Capture the cell that displays the provided text and extract its [X, Y] central coordinate. 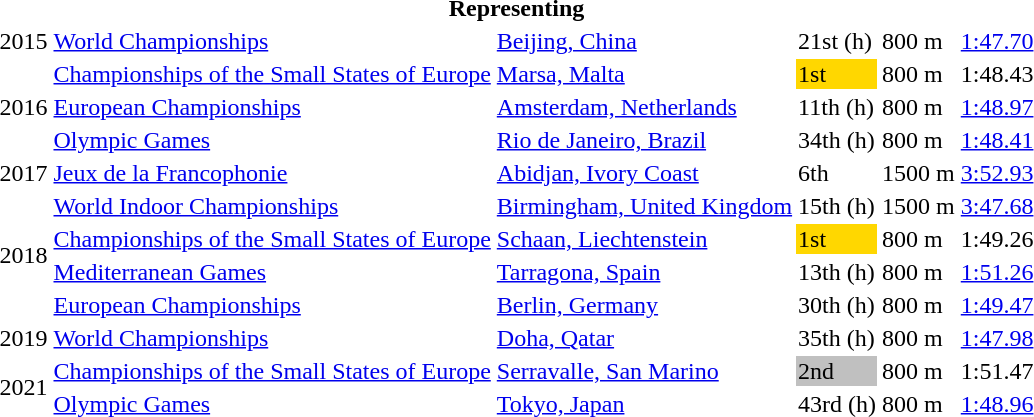
Marsa, Malta [644, 74]
Serravalle, San Marino [644, 371]
11th (h) [838, 107]
34th (h) [838, 140]
Rio de Janeiro, Brazil [644, 140]
21st (h) [838, 41]
Jeux de la Francophonie [272, 173]
15th (h) [838, 206]
Tarragona, Spain [644, 272]
6th [838, 173]
Berlin, Germany [644, 305]
2nd [838, 371]
Amsterdam, Netherlands [644, 107]
World Indoor Championships [272, 206]
30th (h) [838, 305]
Mediterranean Games [272, 272]
Doha, Qatar [644, 338]
Olympic Games [272, 140]
13th (h) [838, 272]
Abidjan, Ivory Coast [644, 173]
Beijing, China [644, 41]
35th (h) [838, 338]
Schaan, Liechtenstein [644, 239]
Birmingham, United Kingdom [644, 206]
